Pinpoint the cell where the given text exists, returning its (X, Y) midpoint coordinate. 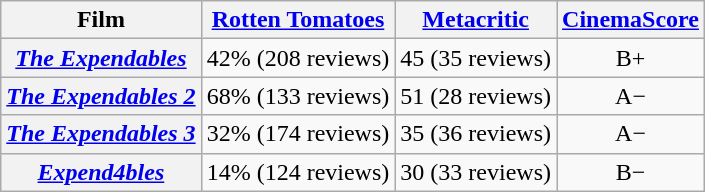
Film (101, 20)
14% (124 reviews) (298, 172)
CinemaScore (631, 20)
Rotten Tomatoes (298, 20)
51 (28 reviews) (476, 96)
The Expendables (101, 58)
30 (33 reviews) (476, 172)
Metacritic (476, 20)
The Expendables 2 (101, 96)
B+ (631, 58)
42% (208 reviews) (298, 58)
Expend4bles (101, 172)
35 (36 reviews) (476, 134)
68% (133 reviews) (298, 96)
B− (631, 172)
32% (174 reviews) (298, 134)
The Expendables 3 (101, 134)
45 (35 reviews) (476, 58)
